Identify which cell holds the provided text, then report its (x, y) central coordinate. 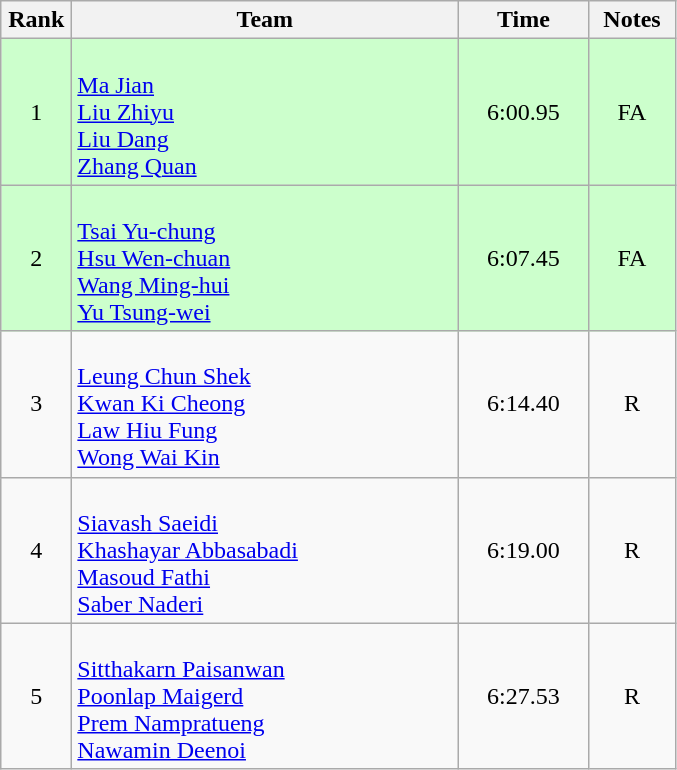
5 (36, 696)
6:07.45 (524, 258)
6:14.40 (524, 404)
Tsai Yu-chungHsu Wen-chuanWang Ming-huiYu Tsung-wei (265, 258)
2 (36, 258)
4 (36, 550)
Time (524, 20)
6:19.00 (524, 550)
6:00.95 (524, 112)
Siavash SaeidiKhashayar AbbasabadiMasoud FathiSaber Naderi (265, 550)
Ma JianLiu ZhiyuLiu DangZhang Quan (265, 112)
Notes (632, 20)
Sitthakarn PaisanwanPoonlap MaigerdPrem NampratuengNawamin Deenoi (265, 696)
Team (265, 20)
Rank (36, 20)
3 (36, 404)
6:27.53 (524, 696)
Leung Chun ShekKwan Ki CheongLaw Hiu FungWong Wai Kin (265, 404)
1 (36, 112)
